Detect which cell encompasses the target text, then output its [x, y] center coordinate. 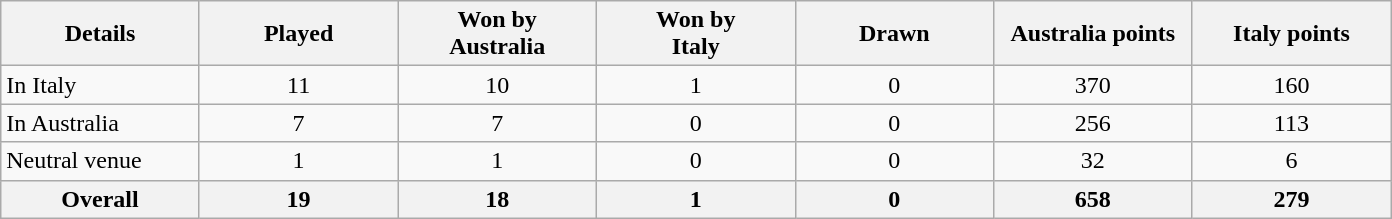
In Australia [100, 123]
18 [498, 199]
Played [298, 34]
Won byItaly [696, 34]
256 [1094, 123]
Neutral venue [100, 161]
In Italy [100, 85]
Details [100, 34]
32 [1094, 161]
11 [298, 85]
19 [298, 199]
370 [1094, 85]
160 [1292, 85]
Italy points [1292, 34]
658 [1094, 199]
6 [1292, 161]
Drawn [894, 34]
113 [1292, 123]
Australia points [1094, 34]
279 [1292, 199]
10 [498, 85]
Won byAustralia [498, 34]
Overall [100, 199]
